Determine the (x, y) coordinate at the center of the cell enclosing the given text.  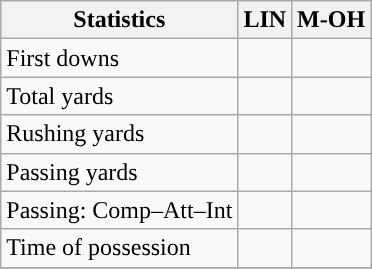
M-OH (332, 20)
Statistics (120, 20)
Total yards (120, 96)
LIN (265, 20)
Passing: Comp–Att–Int (120, 210)
First downs (120, 58)
Passing yards (120, 172)
Time of possession (120, 248)
Rushing yards (120, 134)
